Search for the cell housing the specified text and yield its (x, y) center coordinate. 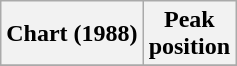
Peak position (189, 34)
Chart (1988) (72, 34)
